Provide the [x, y] coordinate of the cell's center where the given text is located.  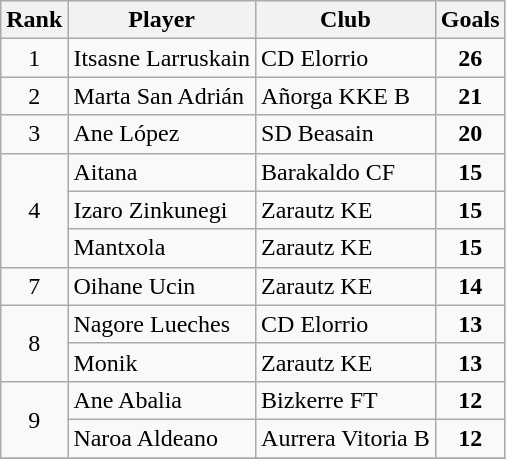
Itsasne Larruskain [162, 58]
Rank [34, 20]
Goals [470, 20]
Oihane Ucin [162, 286]
Nagore Lueches [162, 324]
SD Beasain [346, 134]
26 [470, 58]
Ane López [162, 134]
Añorga KKE B [346, 96]
Aurrera Vitoria B [346, 438]
7 [34, 286]
Mantxola [162, 248]
Player [162, 20]
21 [470, 96]
9 [34, 419]
8 [34, 343]
Aitana [162, 172]
Marta San Adrián [162, 96]
20 [470, 134]
Bizkerre FT [346, 400]
14 [470, 286]
Izaro Zinkunegi [162, 210]
Club [346, 20]
3 [34, 134]
Ane Abalia [162, 400]
Monik [162, 362]
4 [34, 210]
2 [34, 96]
1 [34, 58]
Naroa Aldeano [162, 438]
Barakaldo CF [346, 172]
